Determine the (x, y) coordinate at the center of the cell enclosing the given text.  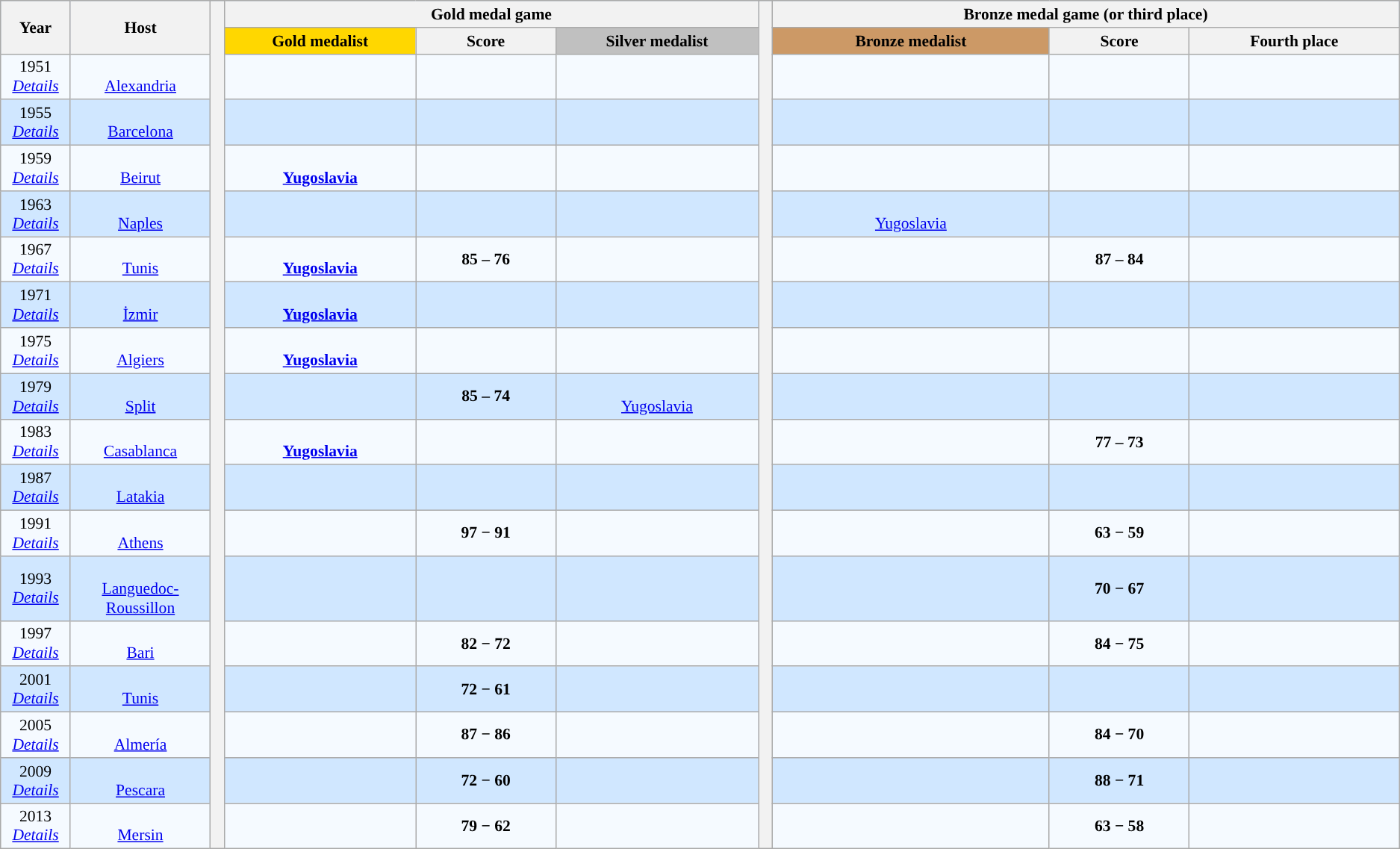
2001Details (36, 690)
1993Details (36, 588)
1987Details (36, 488)
97 − 91 (485, 533)
Bronze medalist (911, 41)
1975Details (36, 351)
Barcelona (140, 122)
1951Details (36, 76)
88 − 71 (1119, 781)
Mersin (140, 826)
1963Details (36, 214)
72 − 60 (485, 781)
İzmir (140, 305)
Bronze medal game (or third place) (1086, 14)
87 − 86 (485, 735)
1991Details (36, 533)
85 – 74 (485, 396)
84 − 70 (1119, 735)
84 − 75 (1119, 644)
1997Details (36, 644)
1955Details (36, 122)
1959Details (36, 169)
Beirut (140, 169)
Silver medalist (657, 41)
Bari (140, 644)
79 − 62 (485, 826)
63 − 58 (1119, 826)
Athens (140, 533)
Pescara (140, 781)
Gold medal game (491, 14)
Casablanca (140, 442)
Gold medalist (320, 41)
Host (140, 27)
77 – 73 (1119, 442)
1971Details (36, 305)
1979Details (36, 396)
Split (140, 396)
87 – 84 (1119, 260)
2009Details (36, 781)
Naples (140, 214)
Latakia (140, 488)
Almería (140, 735)
1967Details (36, 260)
70 − 67 (1119, 588)
2005 Details (36, 735)
72 − 61 (485, 690)
82 − 72 (485, 644)
Fourth place (1295, 41)
Year (36, 27)
Algiers (140, 351)
63 − 59 (1119, 533)
Languedoc-Roussillon (140, 588)
1983Details (36, 442)
85 – 76 (485, 260)
2013Details (36, 826)
Alexandria (140, 76)
